Determine the [X, Y] coordinate at the center of the cell enclosing the given text.  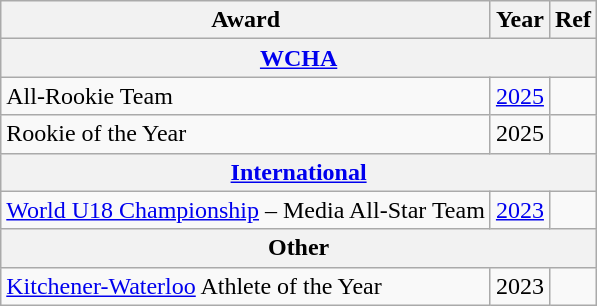
WCHA [299, 58]
Kitchener-Waterloo Athlete of the Year [246, 286]
Other [299, 248]
International [299, 172]
All-Rookie Team [246, 96]
Rookie of the Year [246, 134]
World U18 Championship – Media All-Star Team [246, 210]
Award [246, 20]
Year [520, 20]
Ref [572, 20]
